Capture the cell that displays the provided text and extract its (X, Y) central coordinate. 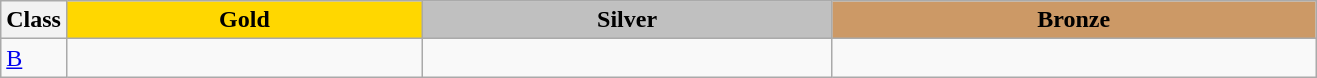
Bronze (1074, 20)
Gold (244, 20)
Class (34, 20)
Silver (626, 20)
B (34, 58)
